Pinpoint the cell where the given text exists, returning its [x, y] midpoint coordinate. 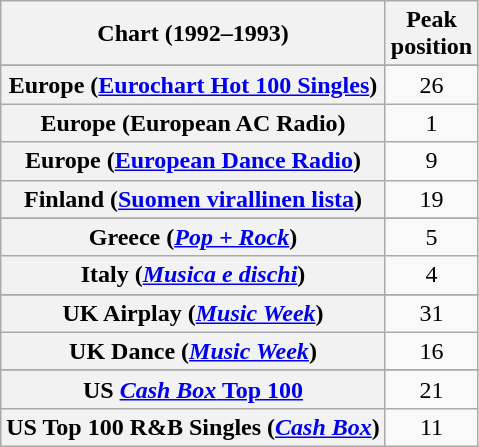
16 [431, 351]
4 [431, 275]
Greece (Pop + Rock) [194, 237]
11 [431, 427]
UK Dance (Music Week) [194, 351]
Chart (1992–1993) [194, 34]
Europe (European AC Radio) [194, 123]
US Cash Box Top 100 [194, 389]
Europe (Eurochart Hot 100 Singles) [194, 85]
26 [431, 85]
21 [431, 389]
19 [431, 199]
Europe (European Dance Radio) [194, 161]
Italy (Musica e dischi) [194, 275]
5 [431, 237]
31 [431, 313]
UK Airplay (Music Week) [194, 313]
Peakposition [431, 34]
Finland (Suomen virallinen lista) [194, 199]
1 [431, 123]
9 [431, 161]
US Top 100 R&B Singles (Cash Box) [194, 427]
